Search for the cell housing the specified text and yield its [x, y] center coordinate. 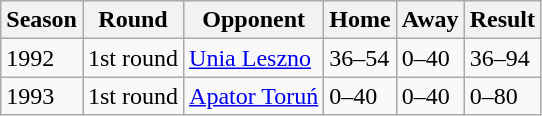
1993 [42, 96]
Opponent [254, 20]
36–54 [360, 58]
Home [360, 20]
Season [42, 20]
0–80 [502, 96]
Apator Toruń [254, 96]
Result [502, 20]
36–94 [502, 58]
1992 [42, 58]
Unia Leszno [254, 58]
Round [132, 20]
Away [430, 20]
